From the cell containing the given text, extract its center point as [x, y] coordinate. 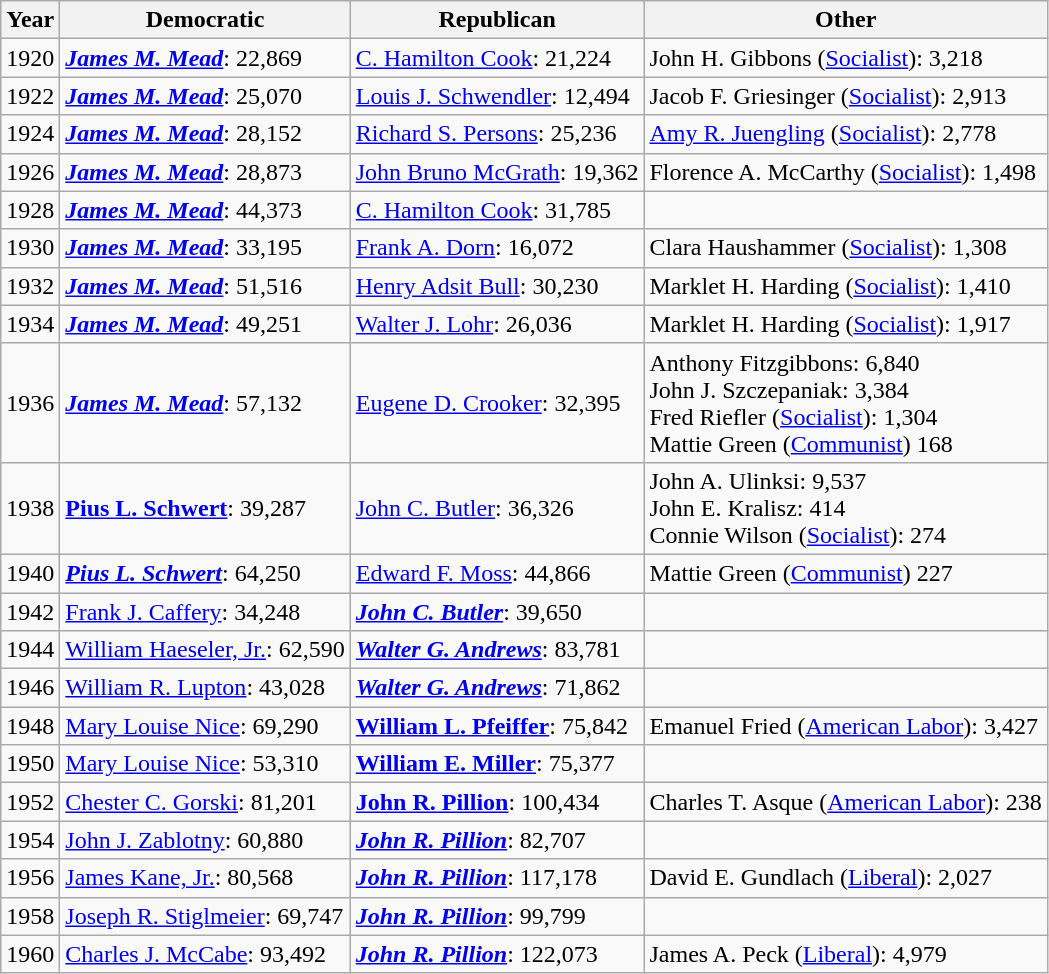
Charles T. Asque (American Labor): 238 [846, 802]
John R. Pillion: 82,707 [497, 840]
William E. Miller: 75,377 [497, 764]
Richard S. Persons: 25,236 [497, 134]
David E. Gundlach (Liberal): 2,027 [846, 878]
1932 [30, 286]
Edward F. Moss: 44,866 [497, 573]
Republican [497, 20]
1924 [30, 134]
William R. Lupton: 43,028 [205, 688]
1960 [30, 954]
Democratic [205, 20]
1958 [30, 916]
Frank A. Dorn: 16,072 [497, 248]
Eugene D. Crooker: 32,395 [497, 402]
1938 [30, 508]
James M. Mead: 25,070 [205, 96]
Charles J. McCabe: 93,492 [205, 954]
1954 [30, 840]
John R. Pillion: 117,178 [497, 878]
Jacob F. Griesinger (Socialist): 2,913 [846, 96]
Florence A. McCarthy (Socialist): 1,498 [846, 172]
Walter G. Andrews: 71,862 [497, 688]
1922 [30, 96]
John J. Zablotny: 60,880 [205, 840]
1936 [30, 402]
Henry Adsit Bull: 30,230 [497, 286]
James M. Mead: 49,251 [205, 324]
Chester C. Gorski: 81,201 [205, 802]
Marklet H. Harding (Socialist): 1,410 [846, 286]
Walter J. Lohr: 26,036 [497, 324]
1928 [30, 210]
Amy R. Juengling (Socialist): 2,778 [846, 134]
1940 [30, 573]
Marklet H. Harding (Socialist): 1,917 [846, 324]
Year [30, 20]
James M. Mead: 33,195 [205, 248]
Pius L. Schwert: 64,250 [205, 573]
Pius L. Schwert: 39,287 [205, 508]
Mary Louise Nice: 69,290 [205, 726]
William Haeseler, Jr.: 62,590 [205, 650]
James M. Mead: 22,869 [205, 58]
Anthony Fitzgibbons: 6,840John J. Szczepaniak: 3,384Fred Riefler (Socialist): 1,304Mattie Green (Communist) 168 [846, 402]
John R. Pillion: 99,799 [497, 916]
C. Hamilton Cook: 31,785 [497, 210]
Walter G. Andrews: 83,781 [497, 650]
1944 [30, 650]
1942 [30, 611]
Emanuel Fried (American Labor): 3,427 [846, 726]
1952 [30, 802]
James M. Mead: 28,152 [205, 134]
Frank J. Caffery: 34,248 [205, 611]
Other [846, 20]
1926 [30, 172]
John C. Butler: 36,326 [497, 508]
James M. Mead: 57,132 [205, 402]
John H. Gibbons (Socialist): 3,218 [846, 58]
1930 [30, 248]
Mary Louise Nice: 53,310 [205, 764]
1950 [30, 764]
Louis J. Schwendler: 12,494 [497, 96]
1948 [30, 726]
1934 [30, 324]
John R. Pillion: 122,073 [497, 954]
James M. Mead: 44,373 [205, 210]
James A. Peck (Liberal): 4,979 [846, 954]
John Bruno McGrath: 19,362 [497, 172]
John C. Butler: 39,650 [497, 611]
1956 [30, 878]
1946 [30, 688]
Clara Haushammer (Socialist): 1,308 [846, 248]
John A. Ulinksi: 9,537John E. Kralisz: 414Connie Wilson (Socialist): 274 [846, 508]
James Kane, Jr.: 80,568 [205, 878]
1920 [30, 58]
John R. Pillion: 100,434 [497, 802]
James M. Mead: 51,516 [205, 286]
Mattie Green (Communist) 227 [846, 573]
William L. Pfeiffer: 75,842 [497, 726]
James M. Mead: 28,873 [205, 172]
Joseph R. Stiglmeier: 69,747 [205, 916]
C. Hamilton Cook: 21,224 [497, 58]
